From the cell containing the given text, extract its center point as (X, Y) coordinate. 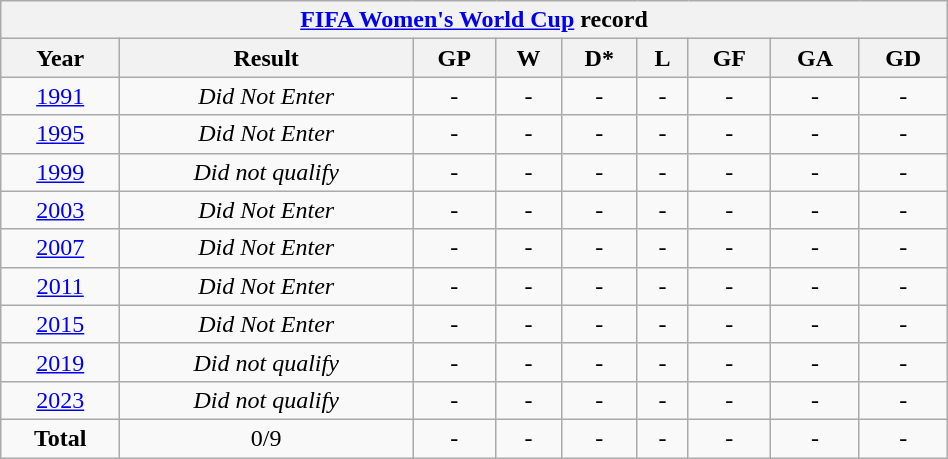
D* (599, 58)
2007 (60, 248)
GP (454, 58)
Result (266, 58)
1995 (60, 134)
FIFA Women's World Cup record (474, 20)
2015 (60, 324)
0/9 (266, 438)
GD (903, 58)
GF (730, 58)
L (662, 58)
Year (60, 58)
Total (60, 438)
2011 (60, 286)
2003 (60, 210)
W (529, 58)
1999 (60, 172)
1991 (60, 96)
2019 (60, 362)
GA (815, 58)
2023 (60, 400)
